Locate the cell with the specified text and output its (x, y) center coordinate. 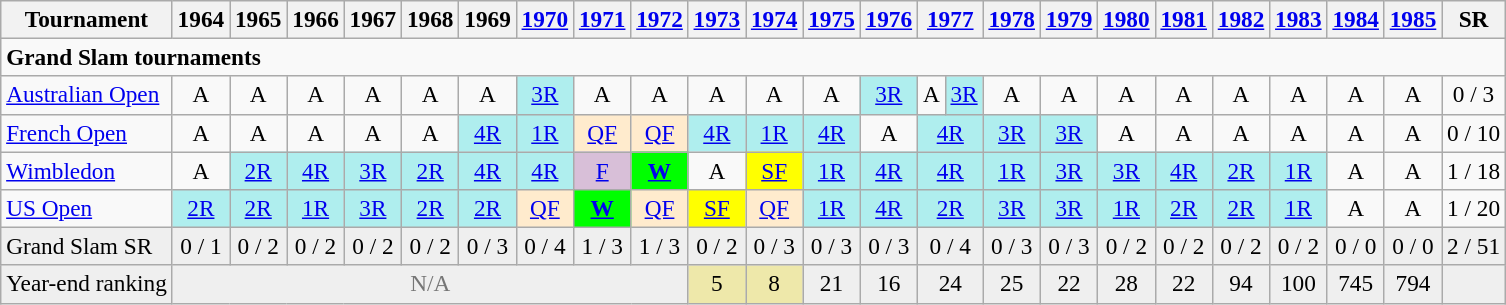
Tournament (86, 19)
1978 (1012, 19)
1980 (1126, 19)
1977 (950, 19)
Grand Slam tournaments (754, 57)
100 (1298, 284)
1968 (430, 19)
28 (1126, 284)
0 / 10 (1474, 133)
Wimbledon (86, 170)
1973 (716, 19)
N/A (430, 284)
1972 (660, 19)
1969 (488, 19)
94 (1240, 284)
Australian Open (86, 95)
1982 (1240, 19)
1974 (774, 19)
8 (774, 284)
1976 (888, 19)
0 / 1 (200, 246)
1964 (200, 19)
745 (1356, 284)
F (602, 170)
24 (950, 284)
Year-end ranking (86, 284)
21 (832, 284)
Grand Slam SR (86, 246)
16 (888, 284)
1971 (602, 19)
1975 (832, 19)
2 / 51 (1474, 246)
1 / 18 (1474, 170)
1 / 20 (1474, 208)
SR (1474, 19)
1967 (372, 19)
5 (716, 284)
1981 (1184, 19)
1966 (316, 19)
1984 (1356, 19)
French Open (86, 133)
1970 (544, 19)
25 (1012, 284)
1983 (1298, 19)
1979 (1068, 19)
794 (1412, 284)
US Open (86, 208)
1965 (258, 19)
1985 (1412, 19)
